Output the (X, Y) coordinate of the center of the cell containing the given text.  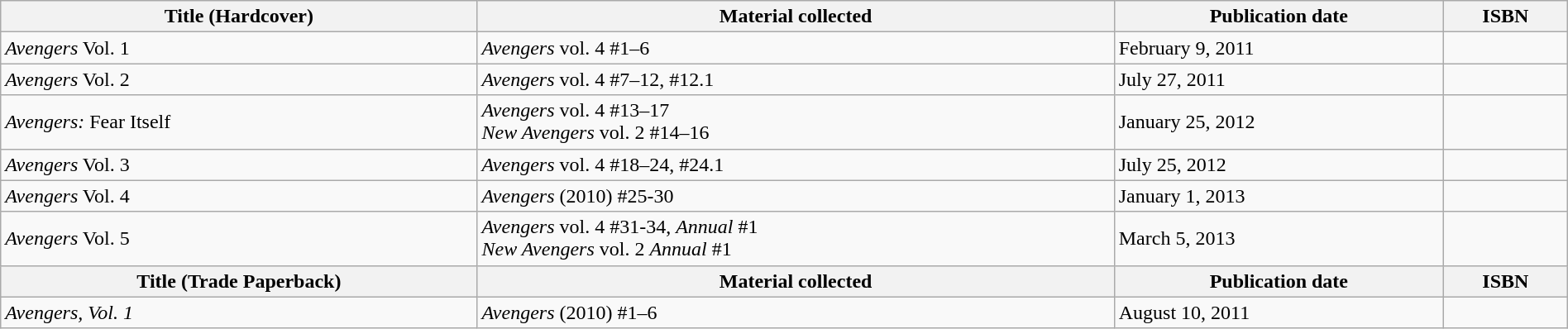
Avengers (2010) #25-30 (796, 196)
January 25, 2012 (1279, 122)
Avengers (2010) #1–6 (796, 312)
July 25, 2012 (1279, 164)
Avengers vol. 4 #31-34, Annual #1 New Avengers vol. 2 Annual #1 (796, 238)
Avengers Vol. 5 (239, 238)
January 1, 2013 (1279, 196)
March 5, 2013 (1279, 238)
Avengers vol. 4 #7–12, #12.1 (796, 79)
Title (Trade Paperback) (239, 281)
February 9, 2011 (1279, 48)
Avengers Vol. 1 (239, 48)
Avengers, Vol. 1 (239, 312)
Avengers Vol. 4 (239, 196)
Avengers vol. 4 #1–6 (796, 48)
Avengers vol. 4 #18–24, #24.1 (796, 164)
August 10, 2011 (1279, 312)
July 27, 2011 (1279, 79)
Avengers vol. 4 #13–17 New Avengers vol. 2 #14–16 (796, 122)
Title (Hardcover) (239, 17)
Avengers Vol. 3 (239, 164)
Avengers: Fear Itself (239, 122)
Avengers Vol. 2 (239, 79)
